Provide the [X, Y] coordinate of the cell's center where the given text is located.  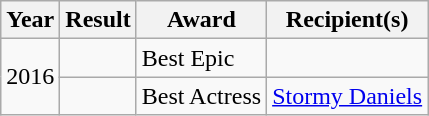
Best Epic [201, 58]
Result [98, 20]
2016 [30, 77]
Recipient(s) [348, 20]
Award [201, 20]
Best Actress [201, 96]
Stormy Daniels [348, 96]
Year [30, 20]
